Capture the cell that displays the provided text and extract its [x, y] central coordinate. 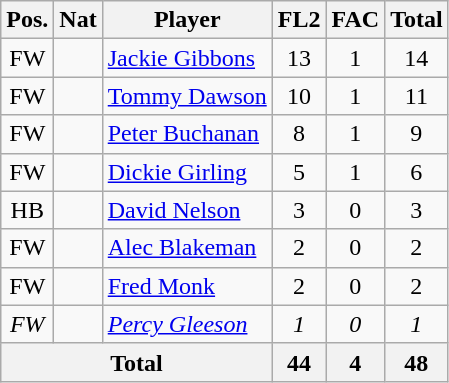
4 [356, 362]
6 [417, 172]
Dickie Girling [187, 172]
David Nelson [187, 210]
48 [417, 362]
8 [299, 134]
HB [28, 210]
11 [417, 96]
Jackie Gibbons [187, 58]
Pos. [28, 20]
Peter Buchanan [187, 134]
FL2 [299, 20]
Player [187, 20]
Percy Gleeson [187, 324]
5 [299, 172]
13 [299, 58]
44 [299, 362]
9 [417, 134]
Alec Blakeman [187, 248]
Nat [78, 20]
10 [299, 96]
Fred Monk [187, 286]
Tommy Dawson [187, 96]
FAC [356, 20]
14 [417, 58]
